Determine the [x, y] coordinate at the center of the cell enclosing the given text.  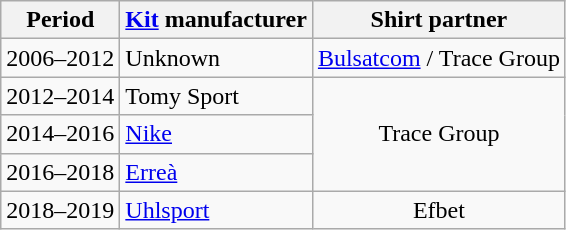
Kit manufacturer [216, 20]
2014–2016 [60, 134]
Period [60, 20]
Unknown [216, 58]
2018–2019 [60, 210]
2016–2018 [60, 172]
Erreà [216, 172]
Bulsatcom / Trace Group [438, 58]
Nike [216, 134]
Uhlsport [216, 210]
2006–2012 [60, 58]
Shirt partner [438, 20]
Trace Group [438, 134]
2012–2014 [60, 96]
Tomy Sport [216, 96]
Efbet [438, 210]
